Provide the (x, y) coordinate of the cell's center where the given text is located.  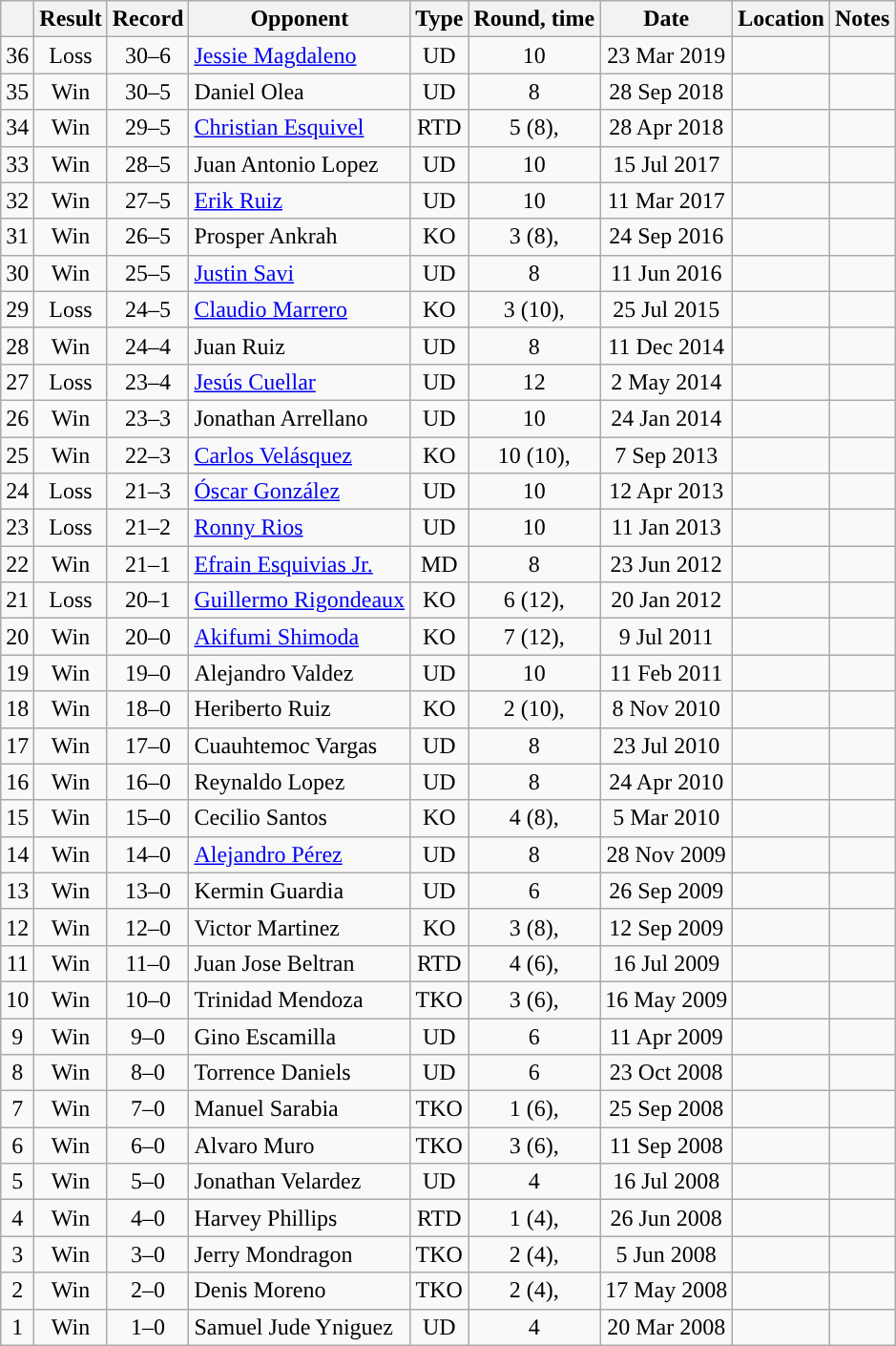
Juan Jose Beltran (300, 963)
20 (17, 637)
7 (17, 1109)
Trinidad Mendoza (300, 999)
Location (781, 19)
4 (8), (534, 818)
Daniel Olea (300, 92)
5–0 (148, 1182)
23–4 (148, 382)
2–0 (148, 1291)
16–0 (148, 782)
11 (17, 963)
Cecilio Santos (300, 818)
7 Sep 2013 (666, 455)
11 Mar 2017 (666, 200)
15 (17, 818)
21–1 (148, 564)
11 Feb 2011 (666, 673)
Efrain Esquivias Jr. (300, 564)
Jesús Cuellar (300, 382)
Notes (862, 19)
Date (666, 19)
9 (17, 1036)
24 Apr 2010 (666, 782)
17 (17, 746)
25 Sep 2008 (666, 1109)
29–5 (148, 128)
Jonathan Arrellano (300, 418)
12 Sep 2009 (666, 927)
14–0 (148, 854)
6–0 (148, 1146)
Alvaro Muro (300, 1146)
Opponent (300, 19)
23–3 (148, 418)
12 Apr 2013 (666, 492)
12–0 (148, 927)
17–0 (148, 746)
1 (17, 1327)
18 (17, 709)
25–5 (148, 273)
19 (17, 673)
Jerry Mondragon (300, 1254)
6 (12), (534, 600)
Round, time (534, 19)
21–3 (148, 492)
2 May 2014 (666, 382)
22–3 (148, 455)
23 Jun 2012 (666, 564)
16 Jul 2008 (666, 1182)
4–0 (148, 1218)
26 Sep 2009 (666, 891)
Manuel Sarabia (300, 1109)
28 (17, 346)
23 Mar 2019 (666, 55)
Gino Escamilla (300, 1036)
Heriberto Ruiz (300, 709)
35 (17, 92)
27–5 (148, 200)
5 (17, 1182)
28 Nov 2009 (666, 854)
Claudio Marrero (300, 309)
20 Jan 2012 (666, 600)
Samuel Jude Yniguez (300, 1327)
Jonathan Velardez (300, 1182)
25 (17, 455)
26 (17, 418)
3–0 (148, 1254)
24 (17, 492)
Type (439, 19)
22 (17, 564)
Harvey Phillips (300, 1218)
27 (17, 382)
28 Sep 2018 (666, 92)
34 (17, 128)
30 (17, 273)
Victor Martinez (300, 927)
33 (17, 164)
29 (17, 309)
Óscar González (300, 492)
14 (17, 854)
7–0 (148, 1109)
13 (17, 891)
8–0 (148, 1073)
26 Jun 2008 (666, 1218)
2 (10), (534, 709)
Juan Antonio Lopez (300, 164)
9–0 (148, 1036)
21 (17, 600)
Jessie Magdaleno (300, 55)
11–0 (148, 963)
23 Oct 2008 (666, 1073)
19–0 (148, 673)
11 Sep 2008 (666, 1146)
23 (17, 528)
15–0 (148, 818)
Record (148, 19)
36 (17, 55)
20 Mar 2008 (666, 1327)
5 (8), (534, 128)
7 (12), (534, 637)
23 Jul 2010 (666, 746)
15 Jul 2017 (666, 164)
20–1 (148, 600)
Ronny Rios (300, 528)
Juan Ruiz (300, 346)
31 (17, 237)
MD (439, 564)
Carlos Velásquez (300, 455)
Alejandro Pérez (300, 854)
8 Nov 2010 (666, 709)
28 Apr 2018 (666, 128)
10 (10), (534, 455)
18–0 (148, 709)
24–4 (148, 346)
Akifumi Shimoda (300, 637)
11 Dec 2014 (666, 346)
16 Jul 2009 (666, 963)
24 Jan 2014 (666, 418)
11 Jun 2016 (666, 273)
25 Jul 2015 (666, 309)
Prosper Ankrah (300, 237)
24–5 (148, 309)
11 Jan 2013 (666, 528)
20–0 (148, 637)
Result (71, 19)
Kermin Guardia (300, 891)
Justin Savi (300, 273)
24 Sep 2016 (666, 237)
Christian Esquivel (300, 128)
28–5 (148, 164)
Torrence Daniels (300, 1073)
26–5 (148, 237)
13–0 (148, 891)
Denis Moreno (300, 1291)
Guillermo Rigondeaux (300, 600)
1 (4), (534, 1218)
4 (6), (534, 963)
30–5 (148, 92)
21–2 (148, 528)
11 Apr 2009 (666, 1036)
17 May 2008 (666, 1291)
2 (17, 1291)
3 (17, 1254)
3 (10), (534, 309)
16 (17, 782)
16 May 2009 (666, 999)
32 (17, 200)
30–6 (148, 55)
Cuauhtemoc Vargas (300, 746)
5 Mar 2010 (666, 818)
Erik Ruiz (300, 200)
Alejandro Valdez (300, 673)
1 (6), (534, 1109)
Reynaldo Lopez (300, 782)
5 Jun 2008 (666, 1254)
1–0 (148, 1327)
10–0 (148, 999)
9 Jul 2011 (666, 637)
